Detect which cell encompasses the target text, then output its (X, Y) center coordinate. 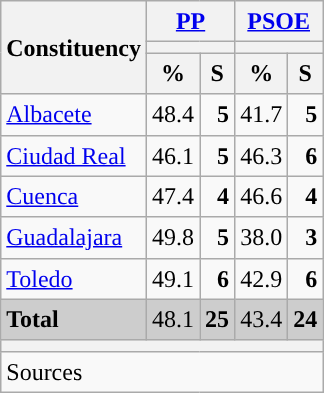
Total (74, 320)
Cuenca (74, 196)
Constituency (74, 48)
41.7 (262, 114)
Sources (162, 372)
48.1 (172, 320)
49.1 (172, 278)
47.4 (172, 196)
PSOE (279, 22)
Guadalajara (74, 238)
46.1 (172, 156)
Albacete (74, 114)
25 (218, 320)
46.6 (262, 196)
49.8 (172, 238)
Toledo (74, 278)
46.3 (262, 156)
38.0 (262, 238)
PP (190, 22)
3 (306, 238)
42.9 (262, 278)
43.4 (262, 320)
24 (306, 320)
Ciudad Real (74, 156)
48.4 (172, 114)
